Provide the (X, Y) coordinate of the cell's center where the given text is located.  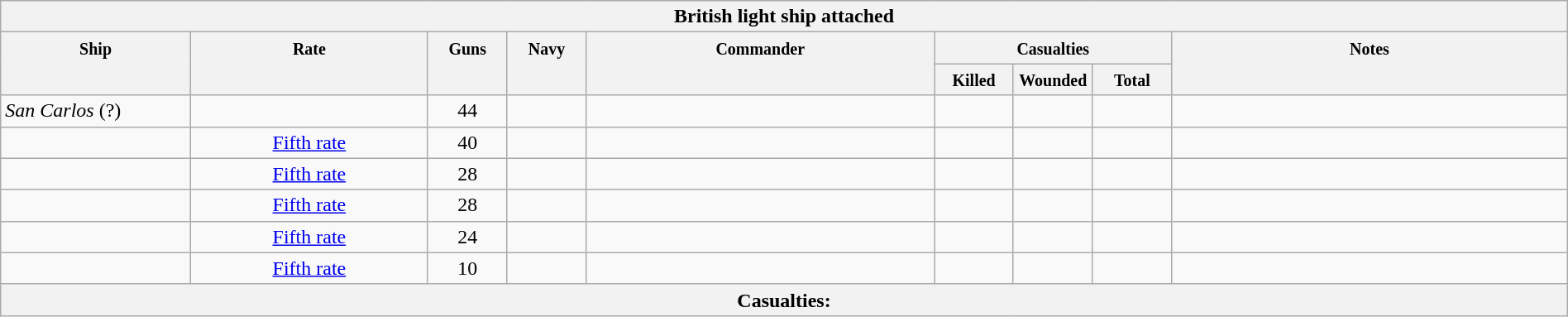
40 (467, 142)
Ship (96, 64)
10 (467, 268)
Casualties (1054, 48)
24 (467, 237)
Rate (309, 64)
Navy (547, 64)
Commander (761, 64)
San Carlos (?) (96, 111)
Guns (467, 64)
Casualties: (784, 300)
44 (467, 111)
Total (1132, 79)
British light ship attached (784, 17)
Killed (974, 79)
Notes (1370, 64)
Wounded (1053, 79)
